Pinpoint the cell where the given text exists, returning its (x, y) midpoint coordinate. 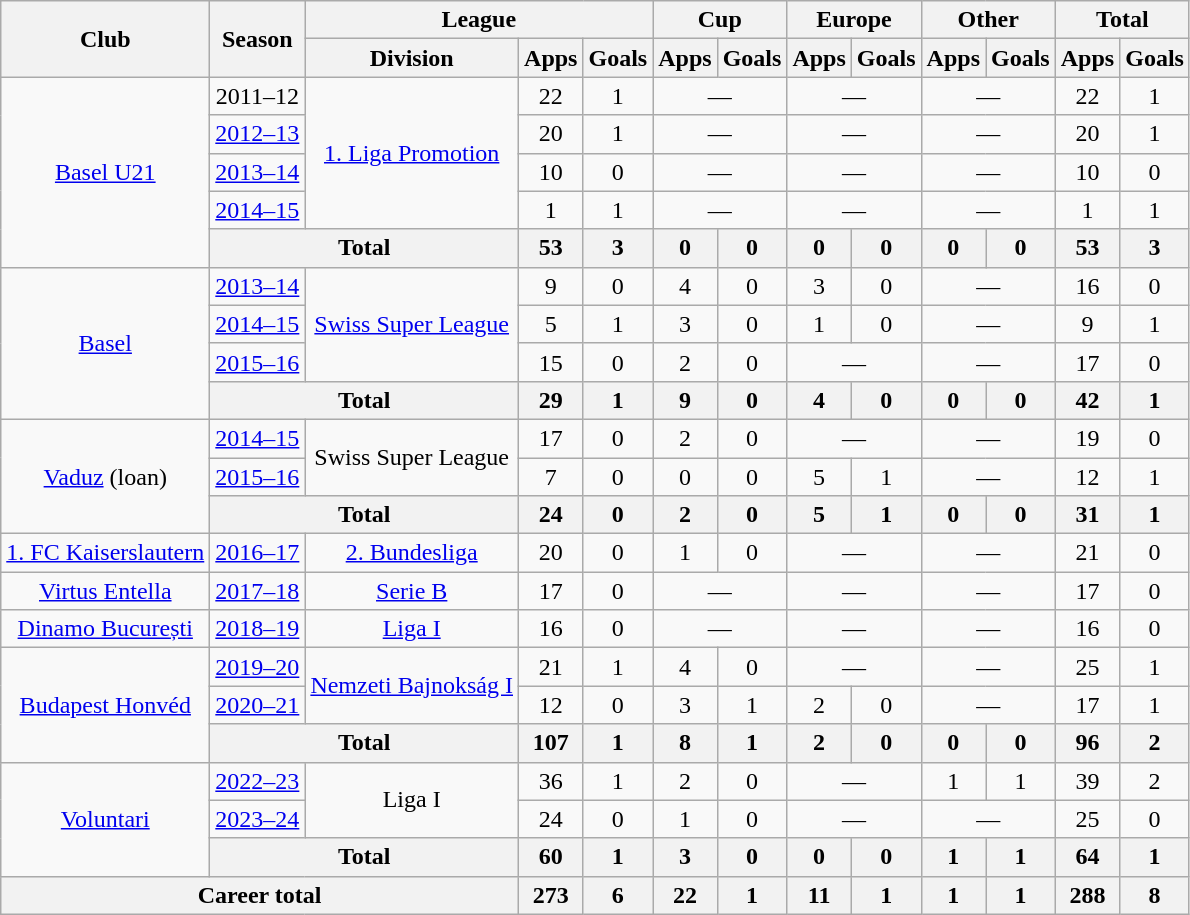
64 (1087, 857)
Voluntari (106, 819)
Serie B (412, 591)
2016–17 (258, 553)
1. FC Kaiserslautern (106, 553)
1. Liga Promotion (412, 153)
2011–12 (258, 96)
6 (618, 895)
Virtus Entella (106, 591)
Vaduz (loan) (106, 476)
42 (1087, 400)
2022–23 (258, 781)
Division (412, 58)
Other (988, 20)
96 (1087, 743)
Career total (260, 895)
15 (551, 362)
2. Bundesliga (412, 553)
2020–21 (258, 705)
19 (1087, 438)
11 (819, 895)
36 (551, 781)
Season (258, 39)
107 (551, 743)
2023–24 (258, 819)
Basel (106, 343)
2018–19 (258, 629)
Cup (720, 20)
Club (106, 39)
31 (1087, 515)
Basel U21 (106, 172)
2017–18 (258, 591)
60 (551, 857)
7 (551, 477)
29 (551, 400)
2012–13 (258, 134)
Budapest Honvéd (106, 705)
Nemzeti Bajnokság I (412, 686)
273 (551, 895)
288 (1087, 895)
2019–20 (258, 667)
League (479, 20)
Europe (854, 20)
Dinamo București (106, 629)
39 (1087, 781)
